Scan for the cell matching the given text and deliver its [x, y] coordinate at center. 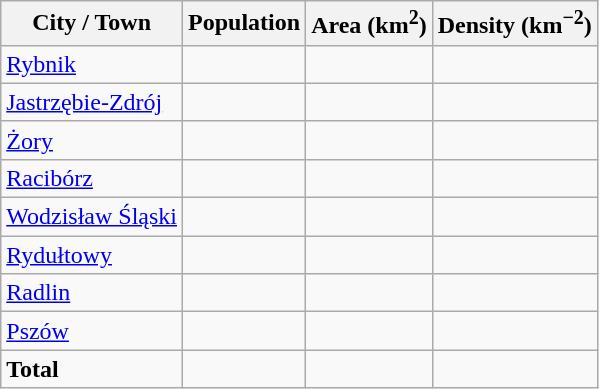
Rydułtowy [92, 255]
Radlin [92, 293]
Population [244, 24]
Area (km2) [370, 24]
Żory [92, 140]
Pszów [92, 331]
Jastrzębie-Zdrój [92, 102]
Total [92, 369]
City / Town [92, 24]
Wodzisław Śląski [92, 217]
Racibórz [92, 178]
Rybnik [92, 64]
Density (km−2) [514, 24]
